Find where the given text appears and provide that cell's center as [X, Y] coordinate. 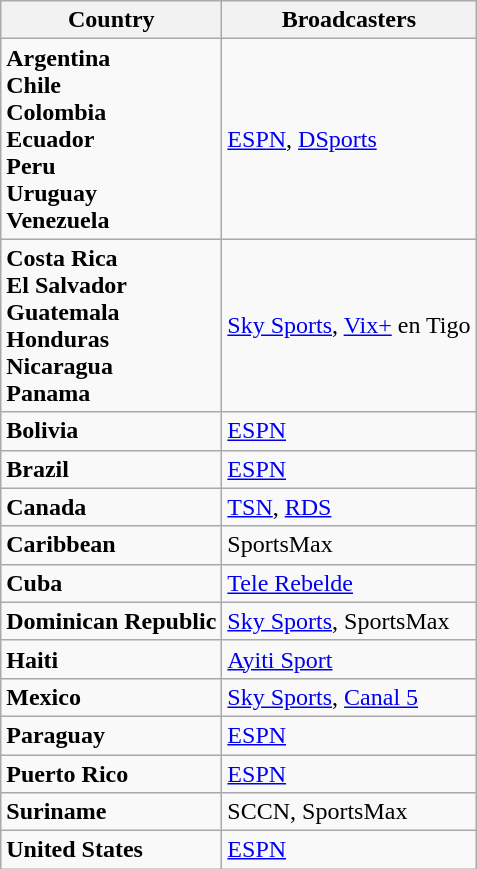
Sky Sports, SportsMax [349, 621]
Tele Rebelde [349, 583]
Sky Sports, Vix+ en Tigo [349, 326]
Cuba [112, 583]
Brazil [112, 469]
Mexico [112, 697]
ESPN, DSports [349, 139]
Broadcasters [349, 20]
SportsMax [349, 545]
Suriname [112, 812]
Haiti [112, 659]
Puerto Rico [112, 773]
United States [112, 850]
Canada [112, 507]
Caribbean [112, 545]
Bolivia [112, 431]
TSN, RDS [349, 507]
SCCN, SportsMax [349, 812]
Country [112, 20]
Costa Rica El Salvador Guatemala Honduras Nicaragua Panama [112, 326]
Argentina Chile Colombia Ecuador Peru Uruguay Venezuela [112, 139]
Dominican Republic [112, 621]
Paraguay [112, 735]
Sky Sports, Canal 5 [349, 697]
Ayiti Sport [349, 659]
